Scan for the cell matching the given text and deliver its [x, y] coordinate at center. 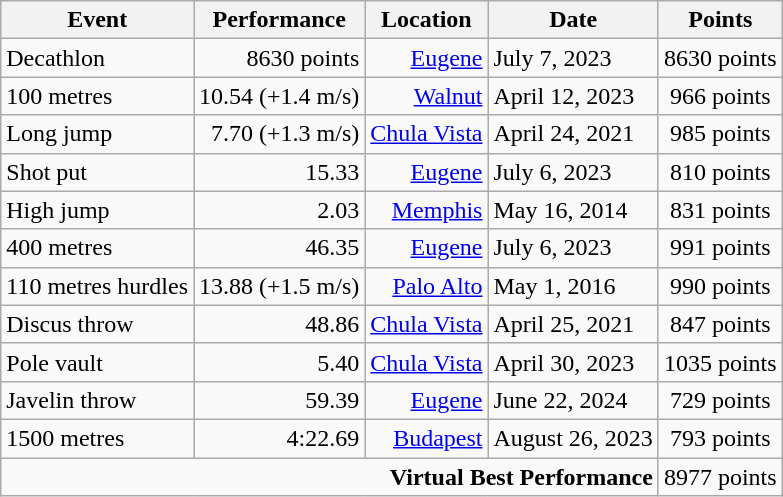
48.86 [280, 324]
985 points [720, 134]
April 30, 2023 [573, 362]
991 points [720, 248]
Memphis [426, 210]
990 points [720, 286]
Location [426, 20]
Javelin throw [98, 400]
Points [720, 20]
Palo Alto [426, 286]
May 16, 2014 [573, 210]
Long jump [98, 134]
1500 metres [98, 438]
100 metres [98, 96]
831 points [720, 210]
Budapest [426, 438]
810 points [720, 172]
793 points [720, 438]
August 26, 2023 [573, 438]
2.03 [280, 210]
10.54 (+1.4 m/s) [280, 96]
1035 points [720, 362]
59.39 [280, 400]
Virtual Best Performance [330, 477]
Discus throw [98, 324]
Event [98, 20]
High jump [98, 210]
13.88 (+1.5 m/s) [280, 286]
729 points [720, 400]
847 points [720, 324]
April 24, 2021 [573, 134]
May 1, 2016 [573, 286]
966 points [720, 96]
4:22.69 [280, 438]
June 22, 2024 [573, 400]
Date [573, 20]
Pole vault [98, 362]
15.33 [280, 172]
Walnut [426, 96]
Decathlon [98, 58]
April 25, 2021 [573, 324]
110 metres hurdles [98, 286]
46.35 [280, 248]
7.70 (+1.3 m/s) [280, 134]
400 metres [98, 248]
July 7, 2023 [573, 58]
5.40 [280, 362]
Shot put [98, 172]
April 12, 2023 [573, 96]
8977 points [720, 477]
Performance [280, 20]
